Pinpoint the cell where the given text exists, returning its (X, Y) midpoint coordinate. 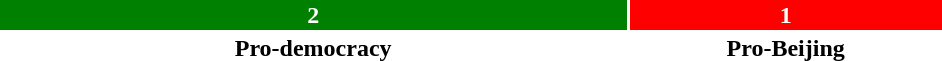
1 (786, 15)
2 (313, 15)
